Scan for the cell matching the given text and deliver its [x, y] coordinate at center. 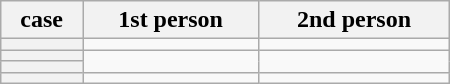
2nd person [354, 20]
1st person [171, 20]
case [42, 20]
